Provide the (X, Y) coordinate of the cell's center where the given text is located.  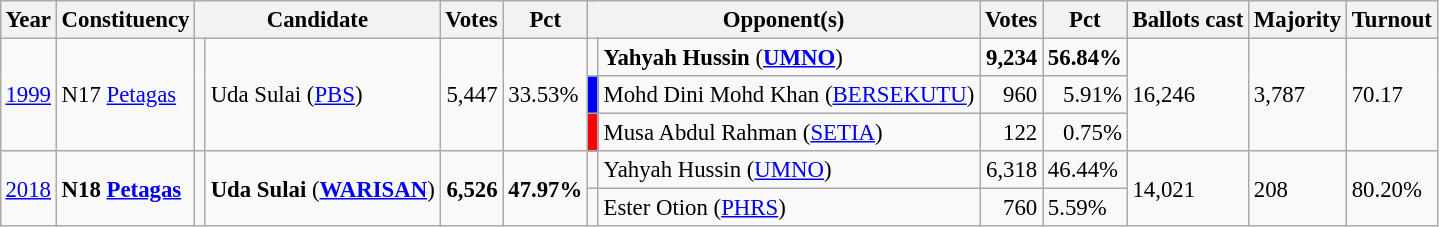
Turnout (1392, 20)
Candidate (318, 20)
6,318 (1012, 170)
122 (1012, 133)
47.97% (546, 188)
760 (1012, 208)
0.75% (1086, 133)
Year (28, 20)
9,234 (1012, 57)
N17 Petagas (125, 94)
Musa Abdul Rahman (SETIA) (788, 133)
Uda Sulai (WARISAN) (322, 188)
Ballots cast (1188, 20)
2018 (28, 188)
Mohd Dini Mohd Khan (BERSEKUTU) (788, 95)
3,787 (1298, 94)
46.44% (1086, 170)
960 (1012, 95)
14,021 (1188, 188)
16,246 (1188, 94)
5,447 (472, 94)
N18 Petagas (125, 188)
70.17 (1392, 94)
6,526 (472, 188)
5.91% (1086, 95)
Opponent(s) (784, 20)
Majority (1298, 20)
56.84% (1086, 57)
80.20% (1392, 188)
Uda Sulai (PBS) (322, 94)
5.59% (1086, 208)
208 (1298, 188)
1999 (28, 94)
33.53% (546, 94)
Constituency (125, 20)
Ester Otion (PHRS) (788, 208)
